Detect which cell encompasses the target text, then output its [x, y] center coordinate. 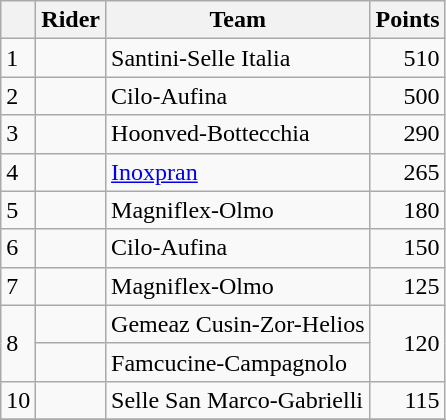
115 [408, 400]
Gemeaz Cusin-Zor-Helios [238, 324]
Selle San Marco-Gabrielli [238, 400]
Rider [71, 20]
5 [18, 210]
8 [18, 343]
290 [408, 134]
6 [18, 248]
120 [408, 343]
Santini-Selle Italia [238, 58]
510 [408, 58]
Points [408, 20]
265 [408, 172]
3 [18, 134]
500 [408, 96]
10 [18, 400]
7 [18, 286]
Hoonved-Bottecchia [238, 134]
150 [408, 248]
1 [18, 58]
180 [408, 210]
Inoxpran [238, 172]
4 [18, 172]
125 [408, 286]
Famcucine-Campagnolo [238, 362]
Team [238, 20]
2 [18, 96]
